Capture the cell that displays the provided text and extract its (x, y) central coordinate. 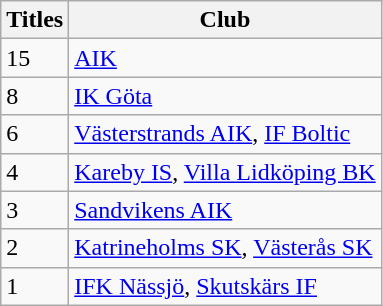
4 (35, 172)
Titles (35, 20)
2 (35, 248)
6 (35, 134)
Sandvikens AIK (225, 210)
Kareby IS, Villa Lidköping BK (225, 172)
Katrineholms SK, Västerås SK (225, 248)
AIK (225, 58)
1 (35, 286)
3 (35, 210)
8 (35, 96)
15 (35, 58)
IK Göta (225, 96)
Club (225, 20)
IFK Nässjö, Skutskärs IF (225, 286)
Västerstrands AIK, IF Boltic (225, 134)
